From the cell containing the given text, extract its center point as [X, Y] coordinate. 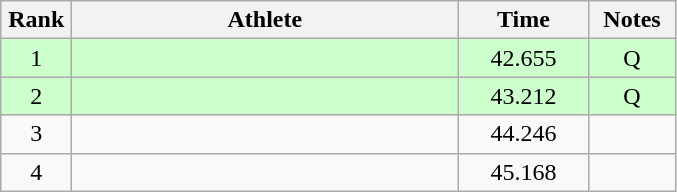
Time [524, 20]
Rank [36, 20]
3 [36, 134]
Notes [632, 20]
45.168 [524, 172]
2 [36, 96]
1 [36, 58]
43.212 [524, 96]
44.246 [524, 134]
4 [36, 172]
Athlete [265, 20]
42.655 [524, 58]
